Provide the (X, Y) coordinate of the cell's center where the given text is located.  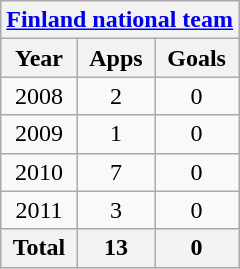
Total (39, 248)
7 (116, 172)
3 (116, 210)
Apps (116, 58)
2009 (39, 134)
2 (116, 96)
13 (116, 248)
2011 (39, 210)
Goals (197, 58)
Finland national team (120, 20)
2008 (39, 96)
Year (39, 58)
1 (116, 134)
2010 (39, 172)
